Identify which cell holds the provided text, then report its [x, y] central coordinate. 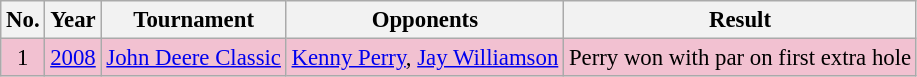
Kenny Perry, Jay Williamson [424, 58]
Tournament [194, 20]
No. [23, 20]
Result [740, 20]
1 [23, 58]
Opponents [424, 20]
Year [73, 20]
Perry won with par on first extra hole [740, 58]
John Deere Classic [194, 58]
2008 [73, 58]
